Determine the (x, y) coordinate at the center of the cell enclosing the given text.  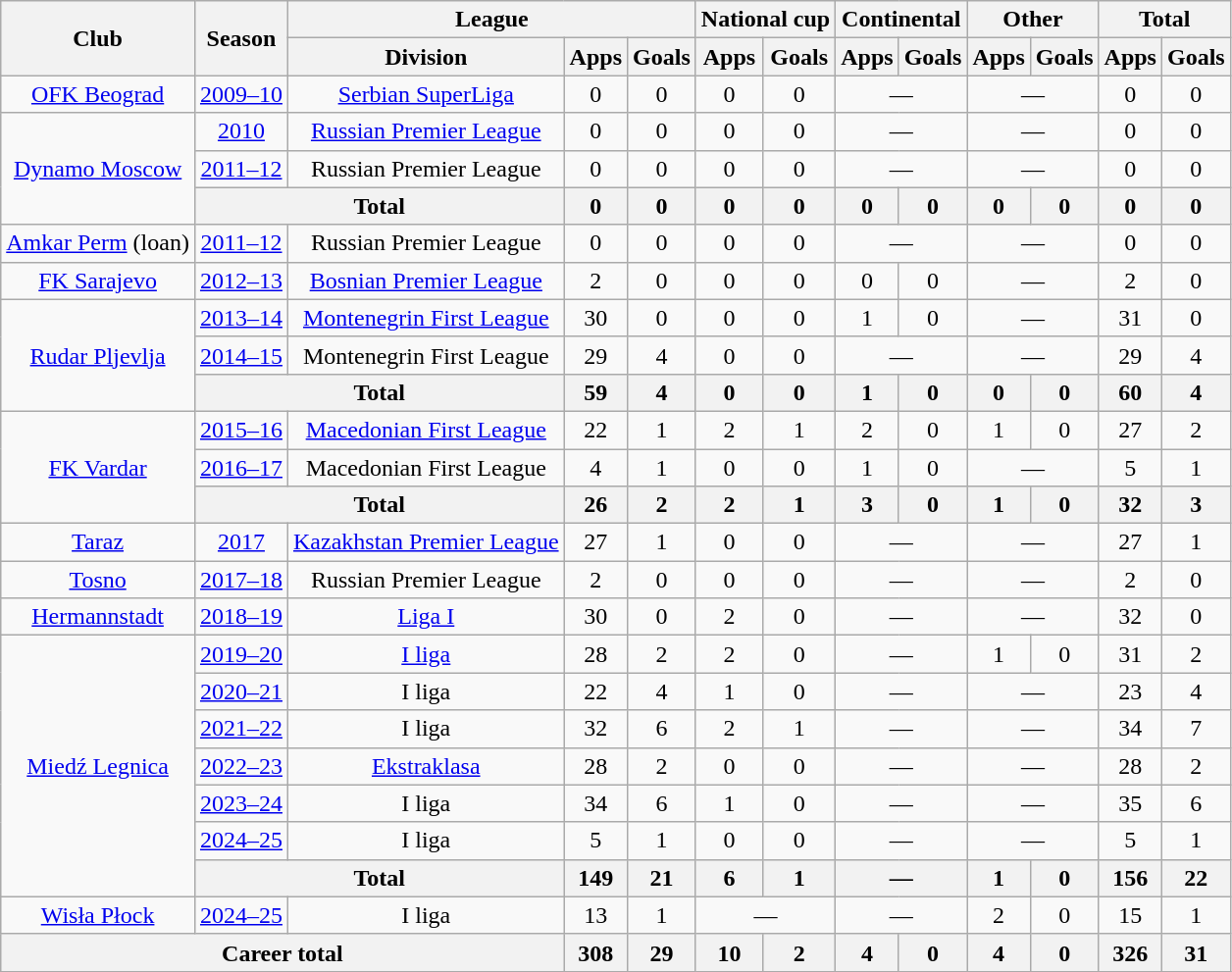
2017 (241, 542)
149 (595, 878)
10 (729, 952)
Season (241, 38)
Other (1033, 20)
2019–20 (241, 654)
59 (595, 392)
2014–15 (241, 355)
FK Sarajevo (98, 281)
2012–13 (241, 281)
2013–14 (241, 318)
7 (1196, 729)
Division (426, 57)
60 (1130, 392)
Tosno (98, 580)
2017–18 (241, 580)
Liga I (426, 617)
Amkar Perm (loan) (98, 243)
2015–16 (241, 430)
2020–21 (241, 691)
156 (1130, 878)
2009–10 (241, 94)
Rudar Pljevlja (98, 355)
Kazakhstan Premier League (426, 542)
League (491, 20)
326 (1130, 952)
Wisła Płock (98, 915)
Bosnian Premier League (426, 281)
National cup (765, 20)
26 (595, 505)
21 (662, 878)
2021–22 (241, 729)
Dynamo Moscow (98, 169)
Miedź Legnica (98, 766)
2022–23 (241, 766)
15 (1130, 915)
OFK Beograd (98, 94)
Ekstraklasa (426, 766)
13 (595, 915)
Career total (282, 952)
2023–24 (241, 803)
Hermannstadt (98, 617)
2018–19 (241, 617)
Continental (901, 20)
Taraz (98, 542)
2010 (241, 131)
FK Vardar (98, 467)
Serbian SuperLiga (426, 94)
35 (1130, 803)
308 (595, 952)
Club (98, 38)
23 (1130, 691)
2016–17 (241, 468)
